From the cell containing the given text, extract its center point as (X, Y) coordinate. 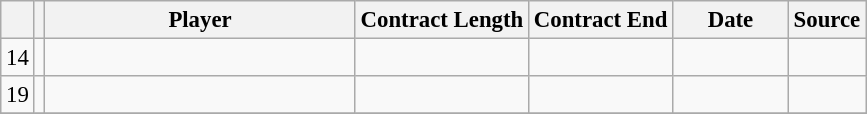
19 (18, 95)
14 (18, 58)
Contract End (601, 20)
Source (826, 20)
Player (200, 20)
Contract Length (442, 20)
Date (731, 20)
